From the cell containing the given text, extract its center point as (x, y) coordinate. 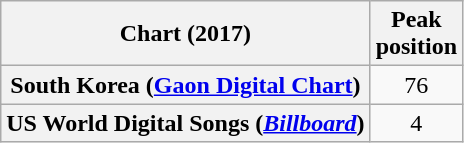
Peakposition (416, 34)
Chart (2017) (186, 34)
US World Digital Songs (Billboard) (186, 123)
4 (416, 123)
76 (416, 85)
South Korea (Gaon Digital Chart) (186, 85)
